Output the (x, y) coordinate of the center of the cell containing the given text.  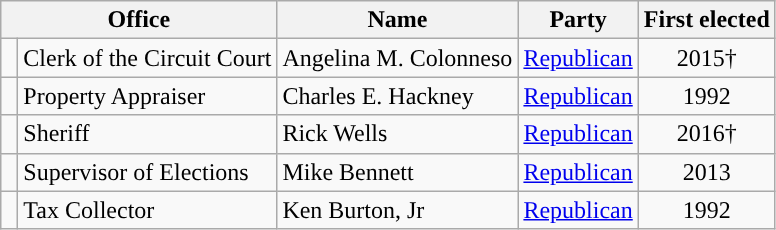
Rick Wells (398, 134)
Name (398, 20)
2013 (706, 172)
Charles E. Hackney (398, 96)
Supervisor of Elections (148, 172)
Clerk of the Circuit Court (148, 58)
Sheriff (148, 134)
Mike Bennett (398, 172)
Property Appraiser (148, 96)
Ken Burton, Jr (398, 210)
Party (578, 20)
Office (139, 20)
2016† (706, 134)
Angelina M. Colonneso (398, 58)
2015† (706, 58)
First elected (706, 20)
Tax Collector (148, 210)
